Determine the [x, y] coordinate at the center of the cell enclosing the given text.  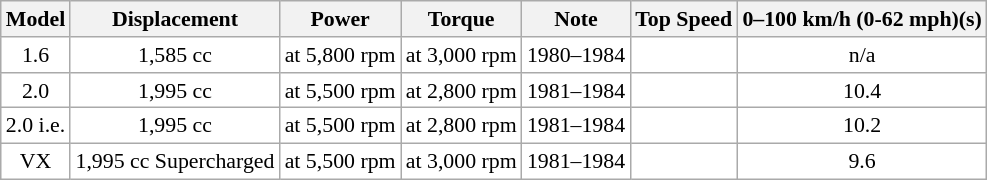
1,585 cc [174, 54]
1,995 cc Supercharged [174, 161]
Torque [462, 18]
VX [36, 161]
Power [340, 18]
1.6 [36, 54]
Top Speed [684, 18]
9.6 [862, 161]
Note [576, 18]
10.4 [862, 90]
Displacement [174, 18]
at 5,800 rpm [340, 54]
Model [36, 18]
2.0 [36, 90]
2.0 i.e. [36, 125]
0–100 km/h (0-62 mph)(s) [862, 18]
10.2 [862, 125]
1980–1984 [576, 54]
n/a [862, 54]
